Determine the (x, y) coordinate at the center of the cell enclosing the given text.  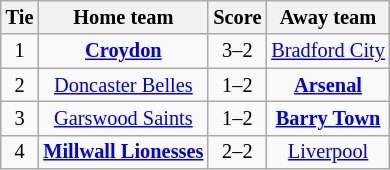
Arsenal (328, 85)
Bradford City (328, 51)
2–2 (237, 152)
1 (20, 51)
Home team (123, 17)
Away team (328, 17)
Tie (20, 17)
3 (20, 118)
2 (20, 85)
Croydon (123, 51)
Barry Town (328, 118)
Liverpool (328, 152)
Score (237, 17)
Doncaster Belles (123, 85)
3–2 (237, 51)
Millwall Lionesses (123, 152)
4 (20, 152)
Garswood Saints (123, 118)
